Determine the [X, Y] coordinate at the center of the cell enclosing the given text.  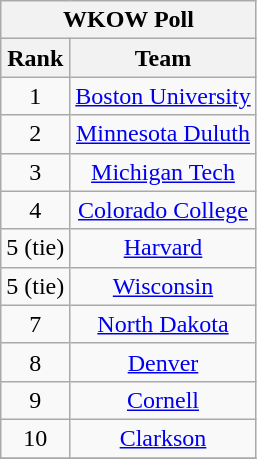
10 [36, 438]
Clarkson [163, 438]
4 [36, 210]
Harvard [163, 248]
North Dakota [163, 324]
7 [36, 324]
Boston University [163, 96]
WKOW Poll [128, 20]
3 [36, 172]
Wisconsin [163, 286]
9 [36, 400]
Minnesota Duluth [163, 134]
Cornell [163, 400]
Denver [163, 362]
2 [36, 134]
8 [36, 362]
Colorado College [163, 210]
1 [36, 96]
Michigan Tech [163, 172]
Rank [36, 58]
Team [163, 58]
